Return the [x, y] coordinate for the center point of the cell that contains the specified text.  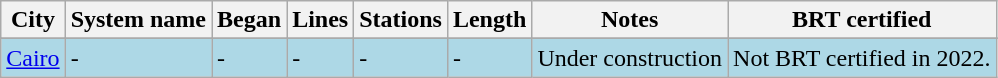
City [33, 20]
Cairo [33, 58]
Length [489, 20]
Lines [320, 20]
Began [250, 20]
BRT certified [862, 20]
Notes [630, 20]
Under construction [630, 58]
Not BRT certified in 2022. [862, 58]
Stations [401, 20]
System name [138, 20]
